Provide the (x, y) coordinate of the cell's center where the given text is located.  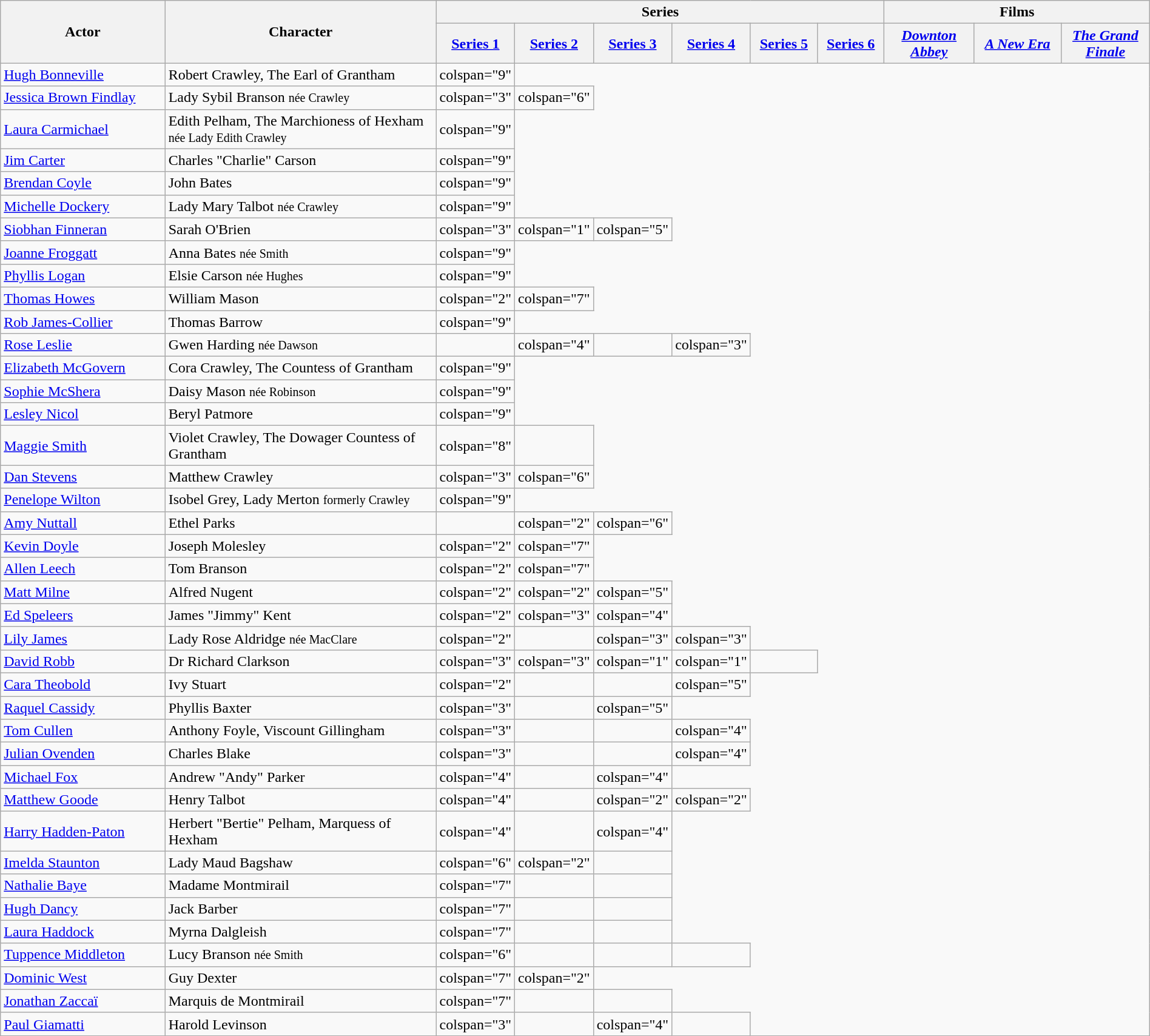
Jonathan Zaccaï (82, 1001)
Andrew "Andy" Parker (301, 777)
Elsie Carson née Hughes (301, 275)
Guy Dexter (301, 978)
The Grand Finale (1105, 44)
William Mason (301, 298)
Series 1 (476, 44)
Series 2 (554, 44)
Edith Pelham, The Marchioness of Hexham née Lady Edith Crawley (301, 129)
Charles "Charlie" Carson (301, 160)
Matt Milne (82, 592)
Thomas Barrow (301, 322)
Paul Giamatti (82, 1024)
Cara Theobold (82, 684)
Films (1017, 12)
Joseph Molesley (301, 546)
Isobel Grey, Lady Merton formerly Crawley (301, 500)
Series 4 (711, 44)
Maggie Smith (82, 445)
Michael Fox (82, 777)
James "Jimmy" Kent (301, 615)
colspan="8" (476, 445)
Character (301, 32)
David Robb (82, 661)
Lily James (82, 638)
Dan Stevens (82, 477)
Alfred Nugent (301, 592)
Violet Crawley, The Dowager Countess of Grantham (301, 445)
Rob James-Collier (82, 322)
Phyllis Baxter (301, 708)
Harold Levinson (301, 1024)
Ed Speleers (82, 615)
Lady Sybil Branson née Crawley (301, 98)
Robert Crawley, The Earl of Grantham (301, 75)
Cora Crawley, The Countess of Grantham (301, 368)
Dr Richard Clarkson (301, 661)
Elizabeth McGovern (82, 368)
Herbert "Bertie" Pelham, Marquess of Hexham (301, 831)
Series 5 (784, 44)
Downton Abbey (929, 44)
Charles Blake (301, 754)
Jack Barber (301, 909)
Siobhan Finneran (82, 229)
Lady Mary Talbot née Crawley (301, 206)
Brendan Coyle (82, 183)
Laura Haddock (82, 932)
Lady Maud Bagshaw (301, 863)
Kevin Doyle (82, 546)
Rose Leslie (82, 345)
Hugh Bonneville (82, 75)
A New Era (1018, 44)
Hugh Dancy (82, 909)
Tom Branson (301, 569)
Amy Nuttall (82, 523)
Actor (82, 32)
Raquel Cassidy (82, 708)
Sarah O'Brien (301, 229)
Myrna Dalgleish (301, 932)
Tuppence Middleton (82, 955)
Lady Rose Aldridge née MacClare (301, 638)
Marquis de Montmirail (301, 1001)
Matthew Goode (82, 800)
Lucy Branson née Smith (301, 955)
Anthony Foyle, Viscount Gillingham (301, 731)
Julian Ovenden (82, 754)
Penelope Wilton (82, 500)
Joanne Froggatt (82, 252)
Jim Carter (82, 160)
Lesley Nicol (82, 414)
Harry Hadden-Paton (82, 831)
Ethel Parks (301, 523)
Michelle Dockery (82, 206)
Series 3 (633, 44)
Beryl Patmore (301, 414)
Allen Leech (82, 569)
Laura Carmichael (82, 129)
Daisy Mason née Robinson (301, 391)
Imelda Staunton (82, 863)
Jessica Brown Findlay (82, 98)
Phyllis Logan (82, 275)
Matthew Crawley (301, 477)
Henry Talbot (301, 800)
Anna Bates née Smith (301, 252)
Series 6 (851, 44)
Ivy Stuart (301, 684)
Madame Montmirail (301, 886)
Tom Cullen (82, 731)
Nathalie Baye (82, 886)
Sophie McShera (82, 391)
Series (660, 12)
John Bates (301, 183)
Thomas Howes (82, 298)
Gwen Harding née Dawson (301, 345)
Dominic West (82, 978)
